Determine the [X, Y] coordinate at the center of the cell enclosing the given text.  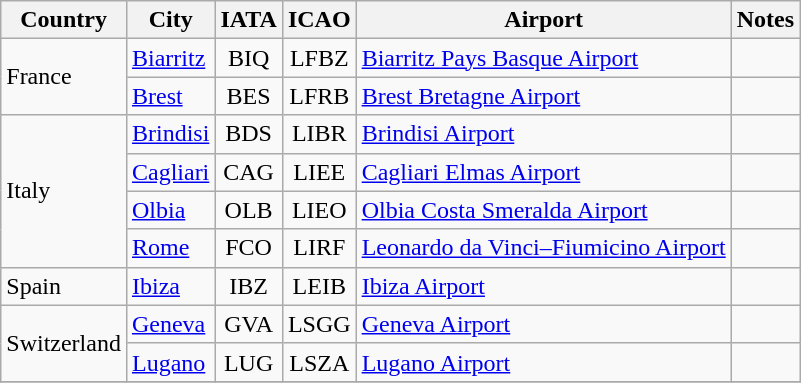
IBZ [249, 286]
LSGG [319, 324]
City [170, 20]
Lugano [170, 362]
Brest Bretagne Airport [544, 96]
LFBZ [319, 58]
LIEO [319, 210]
Brindisi Airport [544, 134]
Olbia [170, 210]
Geneva Airport [544, 324]
Cagliari Elmas Airport [544, 172]
LIRF [319, 248]
Leonardo da Vinci–Fiumicino Airport [544, 248]
Biarritz Pays Basque Airport [544, 58]
Ibiza Airport [544, 286]
BIQ [249, 58]
Cagliari [170, 172]
Notes [765, 20]
IATA [249, 20]
CAG [249, 172]
LIBR [319, 134]
LEIB [319, 286]
Lugano Airport [544, 362]
GVA [249, 324]
Switzerland [64, 343]
Airport [544, 20]
Brest [170, 96]
Ibiza [170, 286]
BDS [249, 134]
LUG [249, 362]
BES [249, 96]
FCO [249, 248]
Brindisi [170, 134]
Olbia Costa Smeralda Airport [544, 210]
Italy [64, 191]
Geneva [170, 324]
LSZA [319, 362]
France [64, 77]
Country [64, 20]
Rome [170, 248]
ICAO [319, 20]
Biarritz [170, 58]
LFRB [319, 96]
OLB [249, 210]
Spain [64, 286]
LIEE [319, 172]
